Determine the (x, y) coordinate at the center of the cell enclosing the given text.  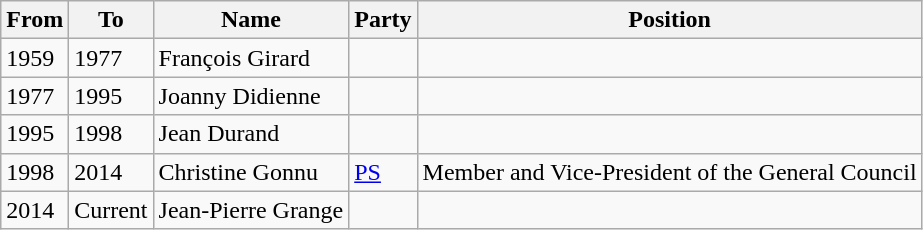
To (111, 20)
1959 (35, 58)
Party (383, 20)
Current (111, 210)
Position (670, 20)
From (35, 20)
Joanny Didienne (251, 96)
Name (251, 20)
PS (383, 172)
François Girard (251, 58)
Member and Vice-President of the General Council (670, 172)
Jean Durand (251, 134)
Christine Gonnu (251, 172)
Jean-Pierre Grange (251, 210)
